From the cell containing the given text, extract its center point as (X, Y) coordinate. 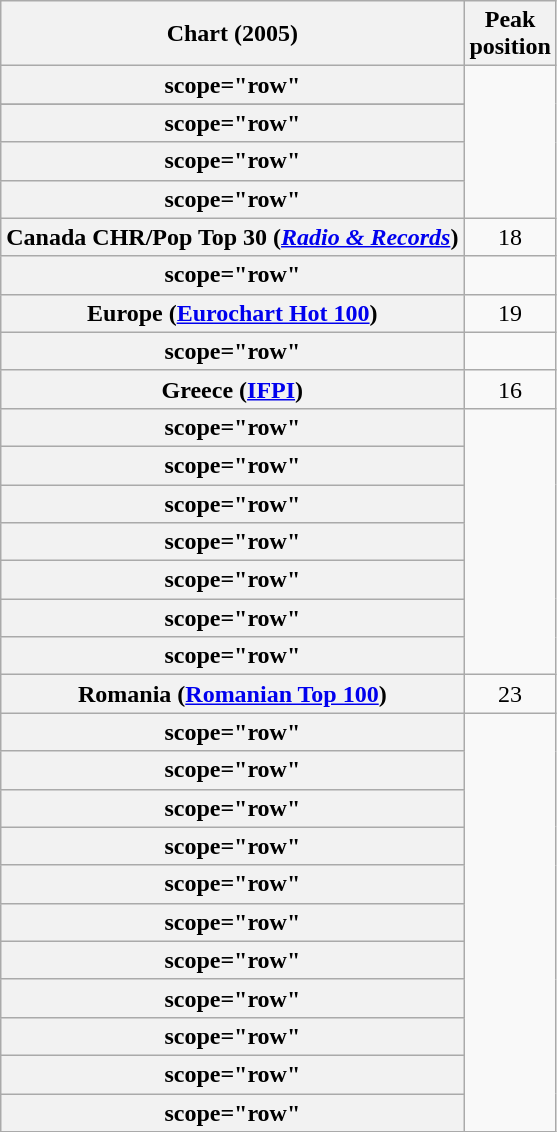
Europe (Eurochart Hot 100) (232, 313)
Chart (2005) (232, 34)
18 (510, 237)
19 (510, 313)
Greece (IFPI) (232, 389)
Peakposition (510, 34)
Canada CHR/Pop Top 30 (Radio & Records) (232, 237)
23 (510, 694)
Romania (Romanian Top 100) (232, 694)
16 (510, 389)
